Extract the [X, Y] coordinate from the center of the cell holding the provided text.  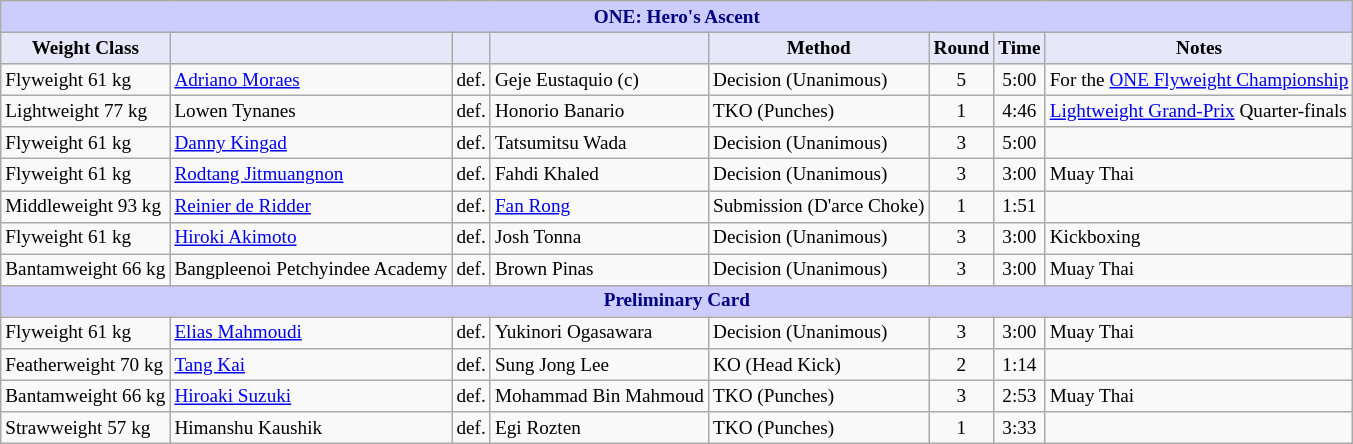
Elias Mahmoudi [311, 333]
Strawweight 57 kg [86, 428]
ONE: Hero's Ascent [677, 17]
Lowen Tynanes [311, 111]
Geje Eustaquio (c) [599, 80]
Time [1020, 48]
Mohammad Bin Mahmoud [599, 396]
Rodtang Jitmuangnon [311, 175]
For the ONE Flyweight Championship [1199, 80]
Fan Rong [599, 206]
Bangpleenoi Petchyindee Academy [311, 270]
KO (Head Kick) [820, 365]
Fahdi Khaled [599, 175]
Himanshu Kaushik [311, 428]
Round [962, 48]
Kickboxing [1199, 238]
Lightweight 77 kg [86, 111]
Middleweight 93 kg [86, 206]
4:46 [1020, 111]
Hiroki Akimoto [311, 238]
3:33 [1020, 428]
2 [962, 365]
Reinier de Ridder [311, 206]
Submission (D'arce Choke) [820, 206]
1:14 [1020, 365]
Featherweight 70 kg [86, 365]
Method [820, 48]
Brown Pinas [599, 270]
Yukinori Ogasawara [599, 333]
Notes [1199, 48]
Tang Kai [311, 365]
Honorio Banario [599, 111]
Danny Kingad [311, 143]
5 [962, 80]
Lightweight Grand-Prix Quarter-finals [1199, 111]
Adriano Moraes [311, 80]
2:53 [1020, 396]
Hiroaki Suzuki [311, 396]
Egi Rozten [599, 428]
1:51 [1020, 206]
Tatsumitsu Wada [599, 143]
Preliminary Card [677, 301]
Josh Tonna [599, 238]
Sung Jong Lee [599, 365]
Weight Class [86, 48]
